Output the (x, y) coordinate of the center of the cell containing the given text.  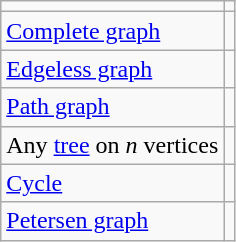
Any tree on n vertices (112, 145)
Petersen graph (112, 221)
Edgeless graph (112, 69)
Path graph (112, 107)
Cycle (112, 183)
Complete graph (112, 31)
